Determine the (x, y) coordinate at the center of the cell enclosing the given text.  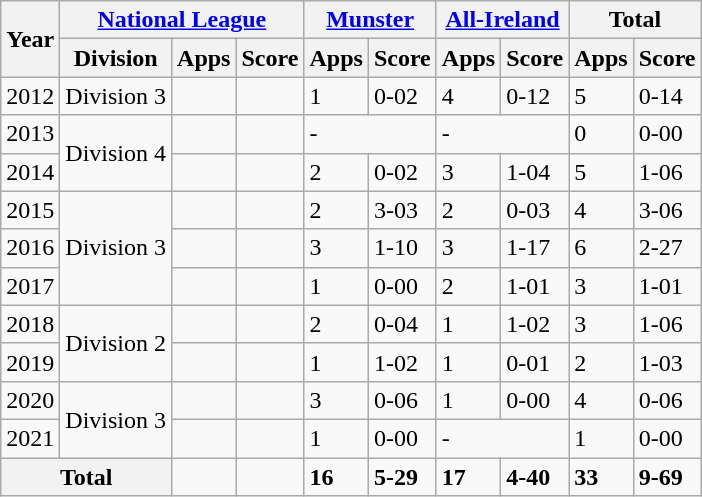
2-27 (667, 248)
1-17 (535, 248)
33 (601, 477)
2017 (30, 286)
6 (601, 248)
Division 4 (116, 153)
2013 (30, 134)
0-04 (402, 324)
3-06 (667, 210)
4-40 (535, 477)
Division (116, 58)
National League (182, 20)
2015 (30, 210)
0-14 (667, 96)
Munster (370, 20)
1-04 (535, 172)
5-29 (402, 477)
Year (30, 39)
0-01 (535, 362)
All-Ireland (502, 20)
0 (601, 134)
0-12 (535, 96)
2019 (30, 362)
1-03 (667, 362)
2021 (30, 438)
2018 (30, 324)
2014 (30, 172)
0-03 (535, 210)
17 (468, 477)
2016 (30, 248)
3-03 (402, 210)
9-69 (667, 477)
16 (336, 477)
2012 (30, 96)
Division 2 (116, 343)
1-10 (402, 248)
2020 (30, 400)
